Locate the cell with the specified text and output its (X, Y) center coordinate. 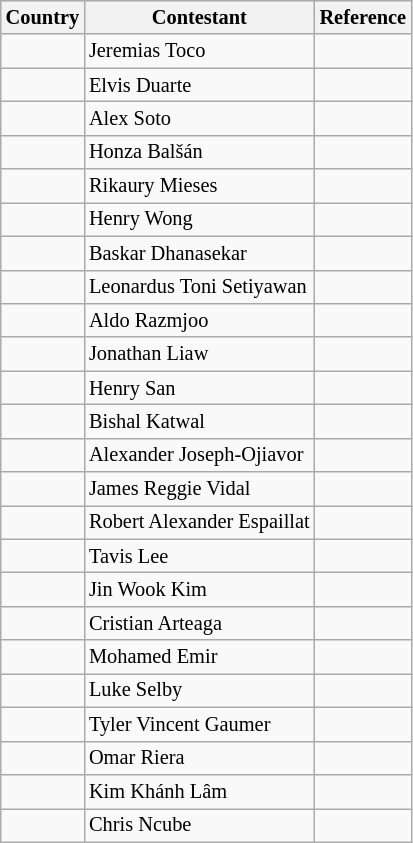
James Reggie Vidal (200, 489)
Henry Wong (200, 220)
Alexander Joseph-Ojiavor (200, 455)
Alex Soto (200, 119)
Aldo Razmjoo (200, 321)
Reference (363, 18)
Chris Ncube (200, 825)
Contestant (200, 18)
Henry San (200, 388)
Kim Khánh Lâm (200, 792)
Honza Balšán (200, 152)
Baskar Dhanasekar (200, 253)
Tavis Lee (200, 556)
Luke Selby (200, 691)
Rikaury Mieses (200, 186)
Bishal Katwal (200, 422)
Leonardus Toni Setiyawan (200, 287)
Cristian Arteaga (200, 624)
Jeremias Toco (200, 51)
Omar Riera (200, 758)
Jin Wook Kim (200, 590)
Mohamed Emir (200, 657)
Jonathan Liaw (200, 354)
Tyler Vincent Gaumer (200, 725)
Robert Alexander Espaillat (200, 523)
Elvis Duarte (200, 85)
Country (42, 18)
